Pinpoint the cell where the given text exists, returning its (X, Y) midpoint coordinate. 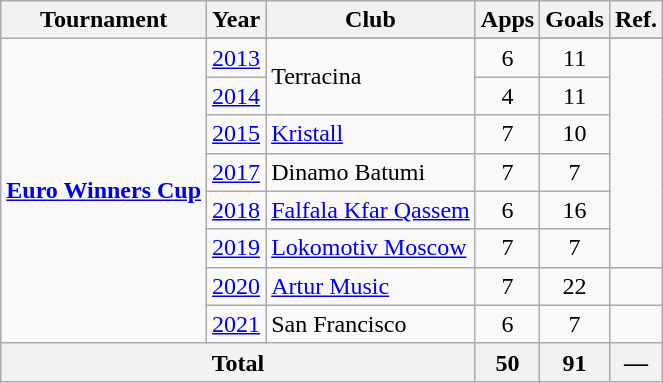
Falfala Kfar Qassem (371, 210)
22 (575, 286)
2015 (236, 134)
Ref. (636, 20)
2014 (236, 96)
Apps (507, 20)
— (636, 362)
50 (507, 362)
16 (575, 210)
2021 (236, 324)
2019 (236, 248)
10 (575, 134)
Terracina (371, 77)
San Francisco (371, 324)
2018 (236, 210)
Kristall (371, 134)
Dinamo Batumi (371, 172)
Artur Music (371, 286)
Total (238, 362)
91 (575, 362)
2020 (236, 286)
4 (507, 96)
Year (236, 20)
Tournament (104, 20)
Lokomotiv Moscow (371, 248)
Club (371, 20)
Goals (575, 20)
2013 (236, 58)
Euro Winners Cup (104, 191)
2017 (236, 172)
